Locate the cell with the specified text and output its (x, y) center coordinate. 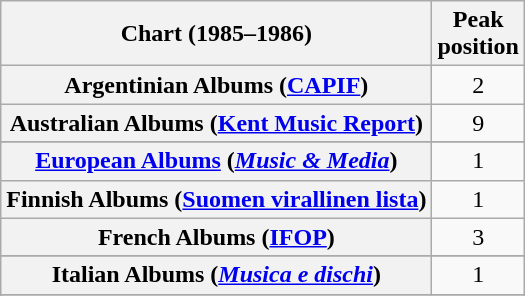
Australian Albums (Kent Music Report) (216, 123)
European Albums (Music & Media) (216, 161)
Argentinian Albums (CAPIF) (216, 85)
Peakposition (478, 34)
2 (478, 85)
3 (478, 237)
9 (478, 123)
Chart (1985–1986) (216, 34)
French Albums (IFOP) (216, 237)
Italian Albums (Musica e dischi) (216, 275)
Finnish Albums (Suomen virallinen lista) (216, 199)
